Return the [x, y] coordinate for the center point of the cell that contains the specified text.  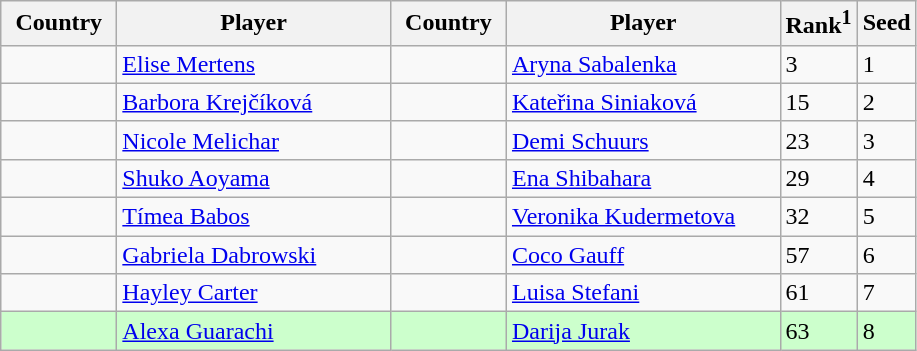
Veronika Kudermetova [643, 217]
6 [886, 255]
61 [818, 293]
8 [886, 331]
Gabriela Dabrowski [254, 255]
Tímea Babos [254, 217]
23 [818, 140]
Kateřina Siniaková [643, 102]
Nicole Melichar [254, 140]
Darija Jurak [643, 331]
5 [886, 217]
Rank1 [818, 24]
Demi Schuurs [643, 140]
1 [886, 64]
Elise Mertens [254, 64]
Coco Gauff [643, 255]
Aryna Sabalenka [643, 64]
29 [818, 178]
Ena Shibahara [643, 178]
Barbora Krejčíková [254, 102]
63 [818, 331]
4 [886, 178]
2 [886, 102]
57 [818, 255]
7 [886, 293]
Alexa Guarachi [254, 331]
15 [818, 102]
Hayley Carter [254, 293]
Luisa Stefani [643, 293]
32 [818, 217]
Seed [886, 24]
Shuko Aoyama [254, 178]
